Detect which cell encompasses the target text, then output its [X, Y] center coordinate. 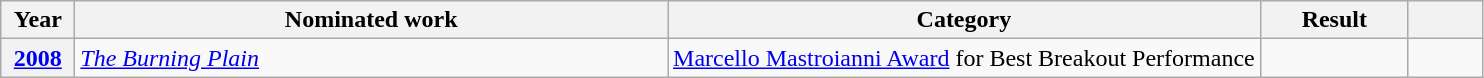
Result [1334, 20]
Category [964, 20]
Nominated work [372, 20]
2008 [38, 58]
The Burning Plain [372, 58]
Year [38, 20]
Marcello Mastroianni Award for Best Breakout Performance [964, 58]
